Locate the cell with the specified text and output its [x, y] center coordinate. 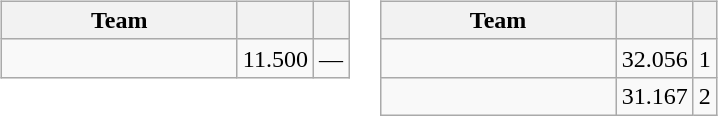
31.167 [654, 96]
— [330, 58]
11.500 [275, 58]
32.056 [654, 58]
2 [704, 96]
1 [704, 58]
